Find where the given text appears and provide that cell's center as [x, y] coordinate. 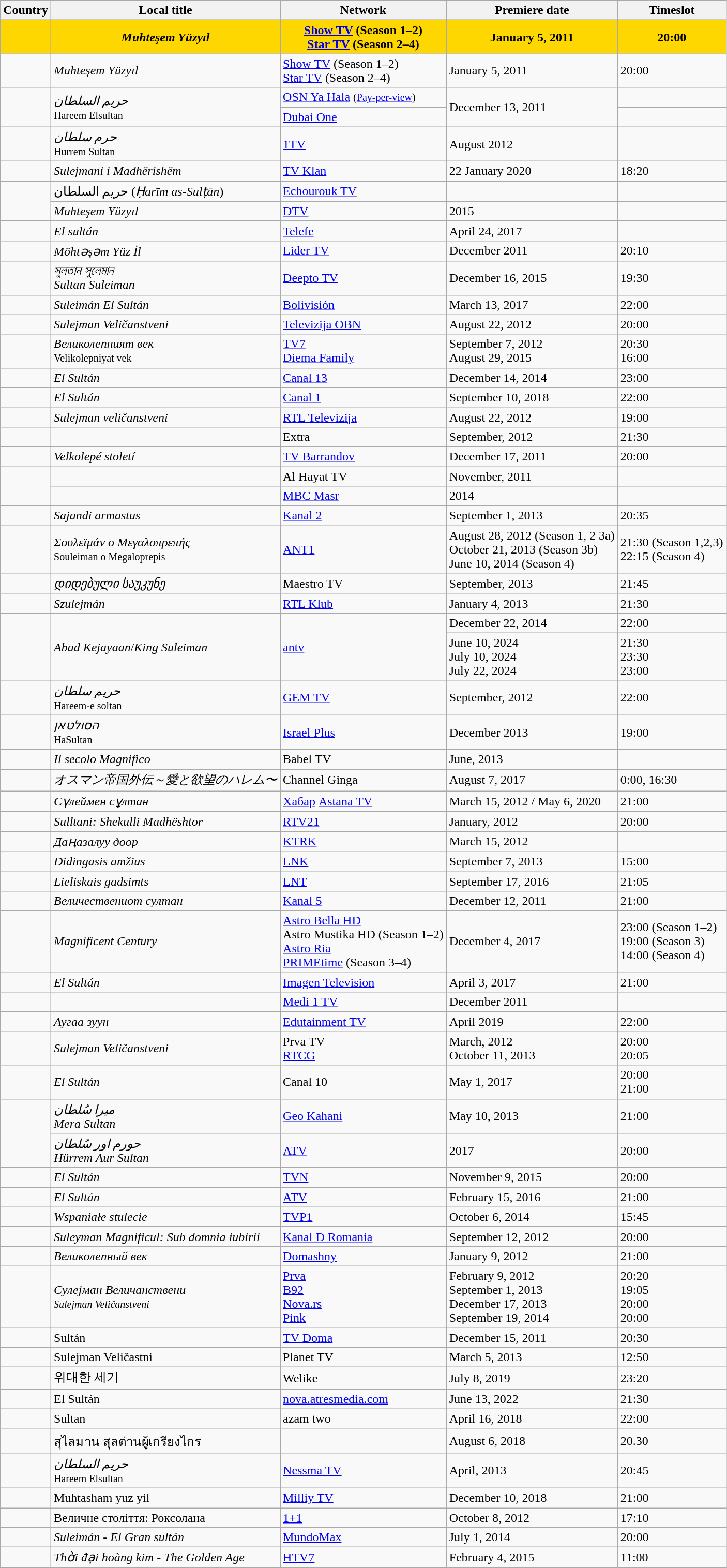
Extra [363, 437]
12:50 [672, 1357]
21:45 [672, 584]
23:00 [672, 378]
1TV [363, 144]
April 2019 [532, 1022]
21:30 (Season 1,2,3)22:15 (Season 4) [672, 549]
Аугаа зуун [165, 1022]
20:45 [672, 1471]
December 22, 2014 [532, 623]
April, 2013 [532, 1471]
19:30 [672, 278]
17:10 [672, 1517]
Lieliskais gadsimts [165, 881]
TV7Diema Family [363, 351]
antv [363, 647]
20.30 [672, 1441]
September 10, 2018 [532, 397]
September 7, 2012August 29, 2015 [532, 351]
PrvaB92Nova.rsPink [363, 1296]
23:20 [672, 1378]
สุไลมาน สุลต่านผู้เกรียงไกร [165, 1441]
Sulejman Veličastni [165, 1357]
February 9, 2012September 1, 2013December 17, 2013September 19, 2014 [532, 1296]
위대한 세기 [165, 1378]
May 1, 2017 [532, 1082]
February 4, 2015 [532, 1558]
TVP1 [363, 1217]
Maestro TV [363, 584]
2017 [532, 1151]
Kanal 5 [363, 901]
RTV21 [363, 822]
Canal 10 [363, 1082]
সুলতান সুলেমানSultan Suleiman [165, 278]
Canal 13 [363, 378]
October 8, 2012 [532, 1517]
Babel TV [363, 759]
December 14, 2014 [532, 378]
TVN [363, 1177]
December 16, 2015 [532, 278]
Suleimán - El Gran sultán [165, 1537]
December 17, 2011 [532, 456]
El sultán [165, 231]
Prva TVRTCG [363, 1048]
20:3016:00 [672, 351]
Sultan [165, 1418]
July 8, 2019 [532, 1378]
Geo Kahani [363, 1116]
August 7, 2017 [532, 780]
September 17, 2016 [532, 881]
LNT [363, 881]
December 2013 [532, 733]
20:2019:0520:0020:00 [672, 1296]
オスマン帝国外伝～愛と欲望のハレム〜 [165, 780]
2014 [532, 496]
June 10, 2024July 10, 2024July 22, 2024 [532, 656]
Domashny [363, 1256]
TV Klan [363, 171]
Sultán [165, 1337]
Möhtəşəm Yüz İl [165, 251]
RTL Televizija [363, 417]
December 10, 2018 [532, 1498]
Velkolepé století [165, 456]
Al Hayat TV [363, 476]
Didingasis amžius [165, 861]
Premiere date [532, 10]
Planet TV [363, 1357]
Sulltani: Shekulli Madhështor [165, 822]
December 15, 2011 [532, 1337]
Timeslot [672, 10]
Echourouk TV [363, 191]
Великолепният векVelikolepniyat vek [165, 351]
August 28, 2012 (Season 1, 2 3a)October 21, 2013 (Season 3b) June 10, 2014 (Season 4) [532, 549]
Welike [363, 1378]
Channel Ginga [363, 780]
21:3023:3023:00 [672, 656]
January 4, 2013 [532, 603]
ANT1 [363, 549]
February 15, 2016 [532, 1197]
September, 2013 [532, 584]
Local title [165, 10]
August 6, 2018 [532, 1441]
حريم سلطانHareem-e soltan [165, 698]
Muhtasham yuz yil [165, 1498]
April 3, 2017 [532, 982]
December 13, 2011 [532, 107]
TV Doma [363, 1337]
Sajandi armastus [165, 516]
Величествениот султан [165, 901]
August 2012 [532, 144]
September 1, 2013 [532, 516]
1+1 [363, 1517]
TV Barrandov [363, 456]
Хабар Astana TV [363, 801]
DTV [363, 211]
November 9, 2015 [532, 1177]
Medi 1 TV [363, 1002]
15:00 [672, 861]
הסולטאןHaSultan [165, 733]
Величне століття: Роксолана [165, 1517]
GEM TV [363, 698]
Nessma TV [363, 1471]
Thời đại hoàng kim - The Golden Age [165, 1558]
RTL Klub [363, 603]
LNK [363, 861]
March 15, 2012 [532, 842]
Сулејман ВеличанствениSulejman Veličanstveni [165, 1296]
Magnificent Century [165, 942]
Abad Kejayaan/King Suleiman [165, 647]
June, 2013 [532, 759]
Network [363, 10]
20:00 21:00 [672, 1082]
OSN Ya Hala (Pay-per-view) [363, 97]
March 5, 2013 [532, 1357]
Astro Bella HDAstro Mustika HD (Season 1–2)Astro RiaPRIMEtime (Season 3–4) [363, 942]
June 13, 2022 [532, 1399]
December 4, 2017 [532, 942]
Даңазалуу доор [165, 842]
Великолепный век [165, 1256]
დიდებული საუკუნე [165, 584]
Sulejman veličanstveni [165, 417]
KTRK [363, 842]
Сүлеймен сұлтан [165, 801]
حرم سلطانHurrem Sultan [165, 144]
Bolivisión [363, 305]
حريم السلطان (Ḥarīm as-Sulṭān) [165, 191]
20:00 20:05 [672, 1048]
July 1, 2014 [532, 1537]
Dubai One [363, 117]
December 12, 2011 [532, 901]
January 9, 2012 [532, 1256]
Country [26, 10]
Suleimán El Sultán [165, 305]
Lider TV [363, 251]
Milliy TV [363, 1498]
Telefe [363, 231]
Canal 1 [363, 397]
میرا سُلطانMera Sultan [165, 1116]
April 24, 2017 [532, 231]
Il secolo Magnifico [165, 759]
Kanal 2 [363, 516]
September 7, 2013 [532, 861]
Televizija OBN [363, 324]
0:00, 16:30 [672, 780]
23:00 (Season 1–2)19:00 (Season 3)14:00 (Season 4) [672, 942]
22 January 2020 [532, 171]
20:30 [672, 1337]
Imagen Television [363, 982]
MundoMax [363, 1537]
Kanal D Romania [363, 1236]
Wspaniałe stulecie [165, 1217]
2015 [532, 211]
Σουλεϊμάν ο ΜεγαλοπρεπήςSouleiman o Megaloprepis [165, 549]
15:45 [672, 1217]
MBC Masr [363, 496]
April 16, 2018 [532, 1418]
March 15, 2012 / May 6, 2020 [532, 801]
حورم اور سُلطانHürrem Aur Sultan [165, 1151]
May 10, 2013 [532, 1116]
18:20 [672, 171]
March, 2012October 11, 2013 [532, 1048]
nova.atresmedia.com [363, 1399]
Szulejmán [165, 603]
Israel Plus [363, 733]
October 6, 2014 [532, 1217]
November, 2011 [532, 476]
Deepto TV [363, 278]
21:05 [672, 881]
Sulejmani i Madhërishëm [165, 171]
March 13, 2017 [532, 305]
11:00 [672, 1558]
Suleyman Magnificul: Sub domnia iubirii [165, 1236]
azam two [363, 1418]
HTV7 [363, 1558]
Edutainment TV [363, 1022]
20:10 [672, 251]
September 12, 2012 [532, 1236]
January, 2012 [532, 822]
20:35 [672, 516]
